Extract the [x, y] coordinate from the center of the cell holding the provided text.  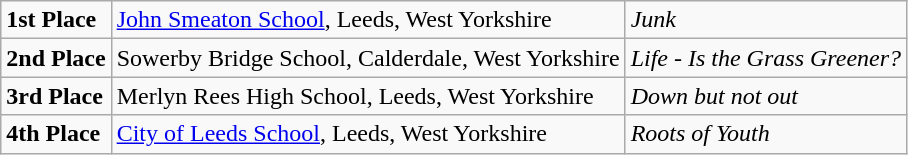
Down but not out [766, 96]
1st Place [56, 20]
Junk [766, 20]
Roots of Youth [766, 134]
2nd Place [56, 58]
Life - Is the Grass Greener? [766, 58]
Merlyn Rees High School, Leeds, West Yorkshire [368, 96]
4th Place [56, 134]
City of Leeds School, Leeds, West Yorkshire [368, 134]
3rd Place [56, 96]
John Smeaton School, Leeds, West Yorkshire [368, 20]
Sowerby Bridge School, Calderdale, West Yorkshire [368, 58]
